Provide the [x, y] coordinate of the cell's center where the given text is located.  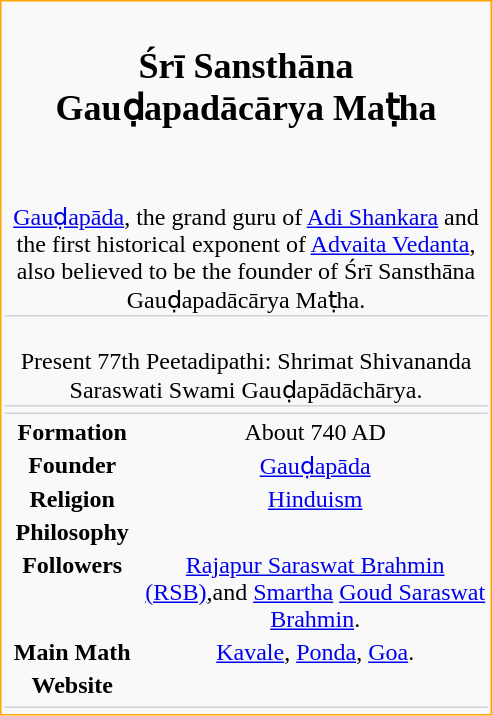
Present 77th Peetadipathi: Shrimat Shivananda Saraswati Swami Gauḍapādāchārya. [246, 364]
Rajapur Saraswat Brahmin (RSB),and Smartha Goud Saraswat Brahmin. [316, 592]
Website [72, 685]
Kavale, Ponda, Goa. [316, 653]
Hinduism [316, 499]
Formation [72, 432]
Followers [72, 592]
Religion [72, 499]
Gauḍapāda [316, 466]
About 740 AD [316, 432]
Śrī Sansthāna Gauḍapadācārya Maṭha [246, 87]
Founder [72, 466]
Main Math [72, 653]
Philosophy [72, 533]
